Locate the cell with the specified text and output its (X, Y) center coordinate. 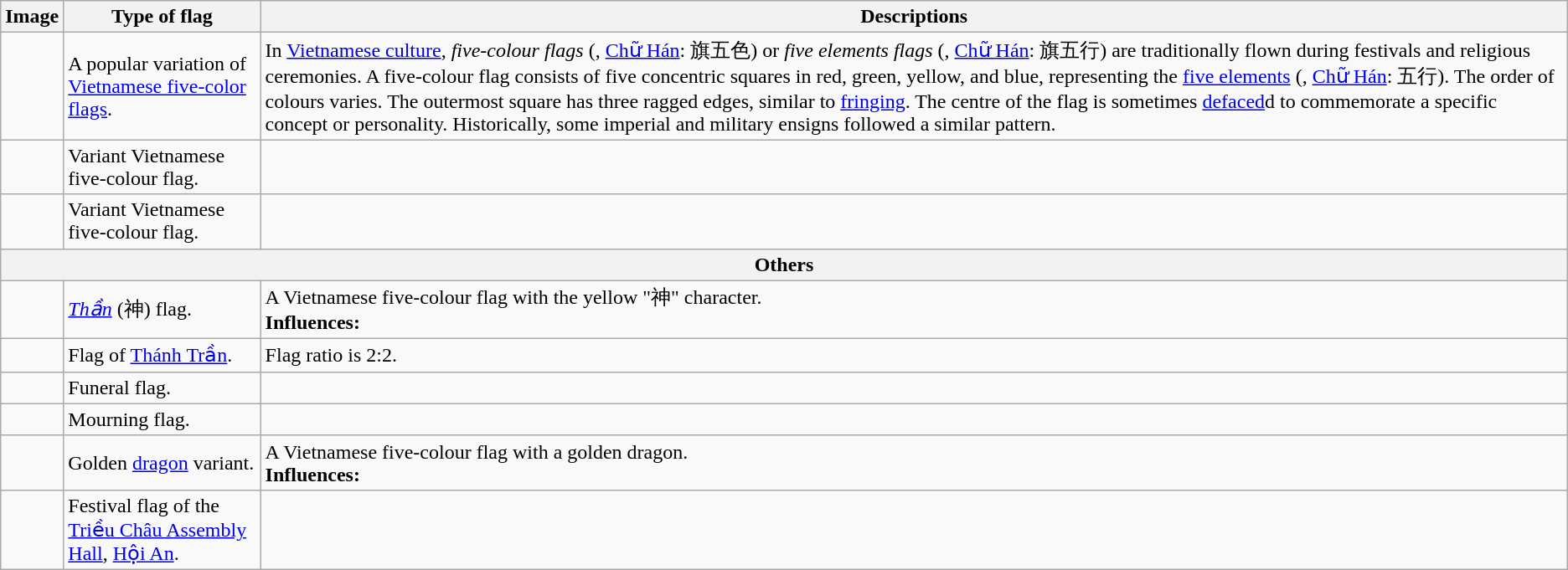
Flag ratio is 2:2. (914, 356)
Type of flag (162, 17)
A Vietnamese five-colour flag with the yellow "神" character.Influences: (914, 310)
Descriptions (914, 17)
A popular variation of Vietnamese five-color flags. (162, 86)
Golden dragon variant. (162, 462)
Funeral flag. (162, 388)
Others (784, 264)
Flag of Thánh Trần. (162, 356)
Mourning flag. (162, 419)
Festival flag of the Triều Châu Assembly Hall, Hội An. (162, 529)
A Vietnamese five-colour flag with a golden dragon.Influences: (914, 462)
Image (32, 17)
Thần (神) flag. (162, 310)
